Extract the (X, Y) coordinate from the center of the cell holding the provided text.  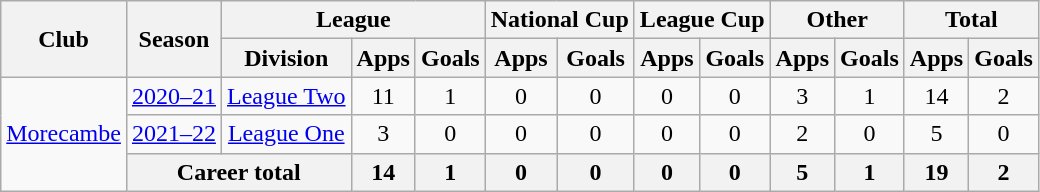
Career total (238, 172)
11 (383, 96)
Morecambe (64, 134)
Other (837, 20)
League Cup (702, 20)
Total (971, 20)
League One (286, 134)
Division (286, 58)
National Cup (560, 20)
League (353, 20)
League Two (286, 96)
Club (64, 39)
19 (936, 172)
Season (174, 39)
2021–22 (174, 134)
2020–21 (174, 96)
